Return the (x, y) coordinate for the center point of the cell that contains the specified text.  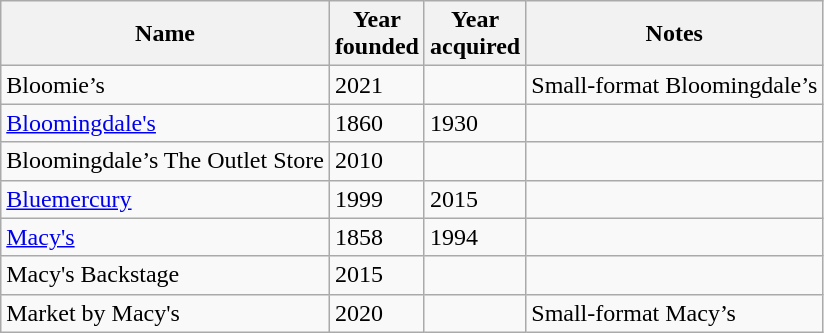
Macy's (166, 237)
Bloomie’s (166, 85)
1860 (376, 123)
Market by Macy's (166, 313)
1930 (474, 123)
2021 (376, 85)
Yearfounded (376, 34)
Small-format Macy’s (674, 313)
2010 (376, 161)
Small-format Bloomingdale’s (674, 85)
Name (166, 34)
1858 (376, 237)
1994 (474, 237)
1999 (376, 199)
Bluemercury (166, 199)
2020 (376, 313)
Yearacquired (474, 34)
Macy's Backstage (166, 275)
Bloomingdale's (166, 123)
Bloomingdale’s The Outlet Store (166, 161)
Notes (674, 34)
